Identify which cell holds the provided text, then report its (X, Y) central coordinate. 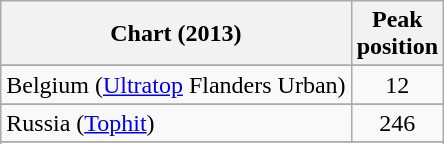
12 (397, 85)
Chart (2013) (176, 34)
Russia (Tophit) (176, 123)
Belgium (Ultratop Flanders Urban) (176, 85)
Peakposition (397, 34)
246 (397, 123)
